Locate the cell with the specified text and output its [x, y] center coordinate. 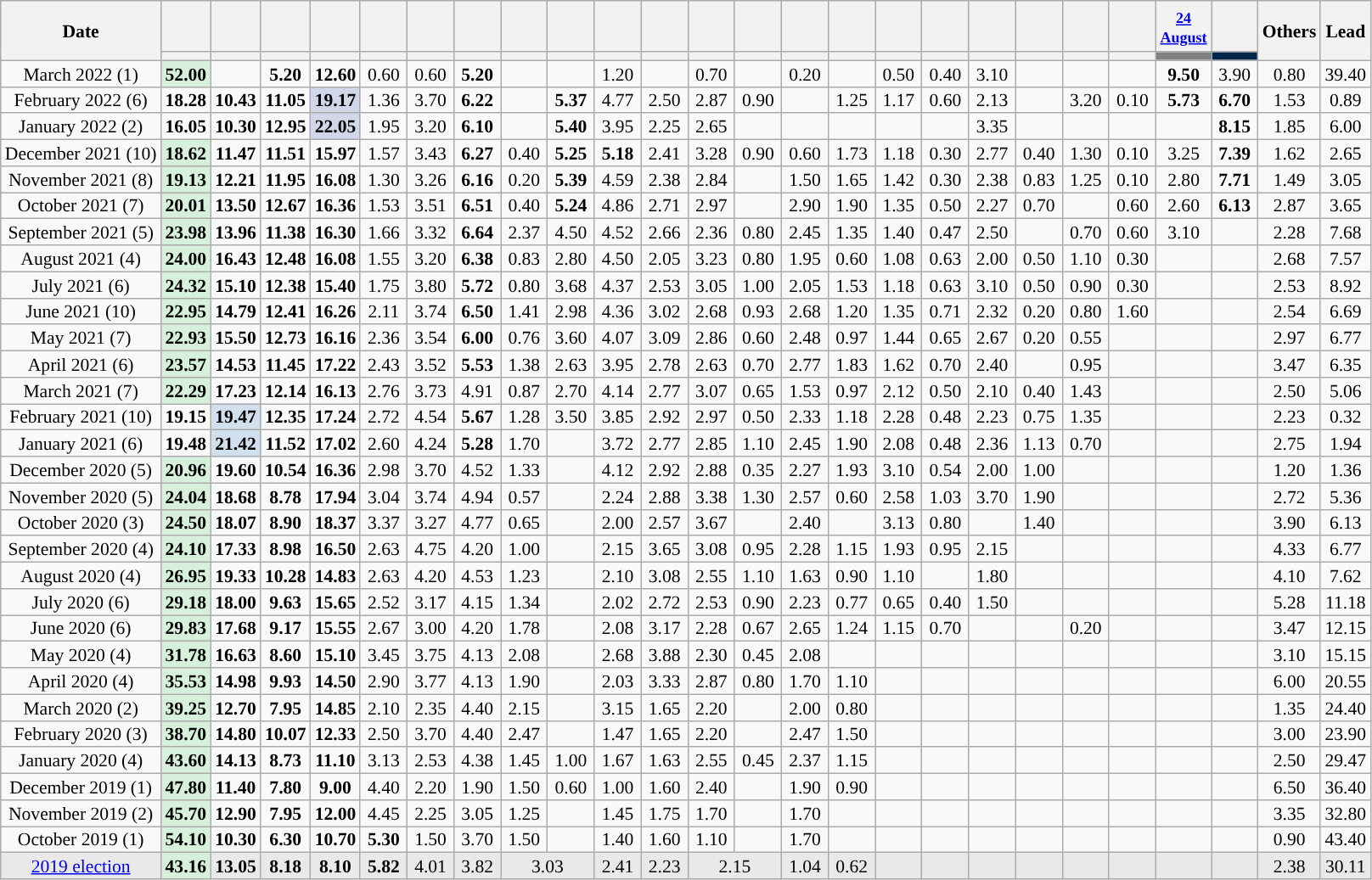
August 2021 (4) [82, 258]
4.24 [430, 443]
6.30 [285, 840]
47.80 [185, 788]
March 2020 (2) [82, 708]
5.24 [571, 205]
February 2020 (3) [82, 733]
8.78 [285, 496]
12.67 [285, 205]
23.98 [185, 233]
5.18 [618, 153]
8.18 [285, 866]
2.78 [664, 365]
6.35 [1345, 365]
2.03 [618, 681]
18.62 [185, 153]
2.85 [711, 443]
12.35 [285, 418]
16.63 [236, 655]
1.33 [525, 470]
September 2021 (5) [82, 233]
April 2021 (6) [82, 365]
2.32 [992, 311]
15.55 [336, 628]
43.16 [185, 866]
5.82 [384, 866]
9.93 [285, 681]
2.86 [711, 338]
3.09 [664, 338]
4.37 [618, 285]
24.50 [185, 523]
May 2021 (7) [82, 338]
3.85 [618, 418]
14.85 [336, 708]
4.38 [477, 760]
2.43 [384, 365]
2.24 [618, 496]
1.28 [525, 418]
31.78 [185, 655]
16.13 [336, 390]
6.10 [477, 127]
29.18 [185, 603]
16.30 [336, 233]
2.35 [430, 708]
0.57 [525, 496]
2.02 [618, 603]
54.10 [185, 840]
17.94 [336, 496]
4.01 [430, 866]
5.37 [571, 100]
22.93 [185, 338]
8.92 [1345, 285]
16.05 [185, 127]
18.00 [236, 603]
0.71 [946, 311]
3.32 [430, 233]
5.06 [1345, 390]
5.36 [1345, 496]
18.07 [236, 523]
3.45 [384, 655]
9.63 [285, 603]
Date [82, 31]
19.60 [236, 470]
6.69 [1345, 311]
1.83 [852, 365]
1.78 [525, 628]
October 2021 (7) [82, 205]
3.15 [618, 708]
11.38 [285, 233]
1.24 [852, 628]
8.73 [285, 760]
6.64 [477, 233]
November 2021 (8) [82, 180]
1.03 [946, 496]
6.51 [477, 205]
6.27 [477, 153]
March 2022 (1) [82, 73]
15.15 [1345, 655]
1.13 [1039, 443]
1.34 [525, 603]
39.40 [1345, 73]
2.58 [898, 496]
16.50 [336, 550]
8.10 [336, 866]
4.14 [618, 390]
39.25 [185, 708]
17.33 [236, 550]
2019 election [82, 866]
19.15 [185, 418]
2.75 [1290, 443]
19.47 [236, 418]
24.40 [1345, 708]
18.37 [336, 523]
4.07 [618, 338]
43.40 [1345, 840]
3.26 [430, 180]
July 2020 (6) [82, 603]
29.83 [185, 628]
1.41 [525, 311]
15.65 [336, 603]
11.52 [285, 443]
1.67 [618, 760]
3.80 [430, 285]
3.25 [1184, 153]
11.05 [285, 100]
10.43 [236, 100]
1.23 [525, 575]
12.60 [336, 73]
2.84 [711, 180]
5.39 [571, 180]
22.95 [185, 311]
July 2021 (6) [82, 285]
2.48 [805, 338]
24.10 [185, 550]
2.30 [711, 655]
14.98 [236, 681]
23.90 [1345, 733]
4.45 [384, 813]
3.68 [571, 285]
February 2022 (6) [82, 100]
0.77 [852, 603]
3.75 [430, 655]
3.82 [477, 866]
4.12 [618, 470]
12.00 [336, 813]
4.36 [618, 311]
3.88 [664, 655]
38.70 [185, 733]
20.96 [185, 470]
10.28 [285, 575]
2.70 [571, 390]
4.33 [1290, 550]
6.38 [477, 258]
3.23 [711, 258]
1.73 [852, 153]
5.53 [477, 365]
29.47 [1345, 760]
12.41 [285, 311]
2.54 [1290, 311]
11.95 [285, 180]
1.04 [805, 866]
8.98 [285, 550]
1.47 [618, 733]
5.40 [571, 127]
October 2020 (3) [82, 523]
3.38 [711, 496]
3.54 [430, 338]
4.54 [430, 418]
1.38 [525, 365]
36.40 [1345, 788]
0.89 [1345, 100]
3.73 [430, 390]
13.96 [236, 233]
12.15 [1345, 628]
1.55 [384, 258]
1.44 [898, 338]
17.68 [236, 628]
5.25 [571, 153]
6.16 [477, 180]
3.33 [664, 681]
1.08 [898, 258]
24.04 [185, 496]
15.97 [336, 153]
0.32 [1345, 418]
2.12 [898, 390]
3.72 [618, 443]
3.67 [711, 523]
43.60 [185, 760]
1.85 [1290, 127]
4.91 [477, 390]
14.53 [236, 365]
7.39 [1234, 153]
24August [1184, 26]
June 2021 (10) [82, 311]
11.40 [236, 788]
12.14 [285, 390]
20.01 [185, 205]
10.07 [285, 733]
1.80 [992, 575]
3.60 [571, 338]
10.70 [336, 840]
10.54 [285, 470]
12.95 [285, 127]
2.33 [805, 418]
17.22 [336, 365]
22.05 [336, 127]
5.30 [384, 840]
24.32 [185, 285]
8.90 [285, 523]
1.66 [384, 233]
3.50 [571, 418]
2.52 [384, 603]
20.55 [1345, 681]
30.11 [1345, 866]
12.48 [285, 258]
23.57 [185, 365]
22.29 [185, 390]
45.70 [185, 813]
12.21 [236, 180]
15.40 [336, 285]
14.83 [336, 575]
5.67 [477, 418]
12.73 [285, 338]
November 2020 (5) [82, 496]
3.52 [430, 365]
14.13 [236, 760]
3.03 [548, 866]
7.68 [1345, 233]
December 2019 (1) [82, 788]
0.67 [757, 628]
0.75 [1039, 418]
3.28 [711, 153]
0.54 [946, 470]
13.50 [236, 205]
11.18 [1345, 603]
8.15 [1234, 127]
19.13 [185, 180]
12.90 [236, 813]
17.23 [236, 390]
16.43 [236, 258]
1.49 [1290, 180]
12.33 [336, 733]
1.17 [898, 100]
7.57 [1345, 258]
9.17 [285, 628]
3.07 [711, 390]
3.37 [384, 523]
January 2021 (6) [82, 443]
24.00 [185, 258]
September 2020 (4) [82, 550]
0.76 [525, 338]
3.51 [430, 205]
11.10 [336, 760]
7.71 [1234, 180]
16.26 [336, 311]
0.93 [757, 311]
March 2021 (7) [82, 390]
4.15 [477, 603]
19.48 [185, 443]
35.53 [185, 681]
November 2019 (2) [82, 813]
June 2020 (6) [82, 628]
5.73 [1184, 100]
14.80 [236, 733]
0.55 [1085, 338]
January 2022 (2) [82, 127]
April 2020 (4) [82, 681]
Others [1290, 31]
3.27 [430, 523]
26.95 [185, 575]
1.57 [384, 153]
3.43 [430, 153]
August 2020 (4) [82, 575]
0.62 [852, 866]
11.45 [285, 365]
5.72 [477, 285]
6.70 [1234, 100]
January 2020 (4) [82, 760]
12.38 [285, 285]
8.60 [285, 655]
19.33 [236, 575]
12.70 [236, 708]
7.62 [1345, 575]
9.00 [336, 788]
December 2021 (10) [82, 153]
14.50 [336, 681]
18.68 [236, 496]
3.77 [430, 681]
13.05 [236, 866]
11.51 [285, 153]
17.24 [336, 418]
4.10 [1290, 575]
7.80 [285, 788]
2.13 [992, 100]
17.02 [336, 443]
14.79 [236, 311]
December 2020 (5) [82, 470]
4.53 [477, 575]
11.47 [236, 153]
1.94 [1345, 443]
3.02 [664, 311]
1.42 [898, 180]
0.47 [946, 233]
18.28 [185, 100]
3.04 [384, 496]
4.59 [618, 180]
0.87 [525, 390]
16.16 [336, 338]
2.11 [384, 311]
9.50 [1184, 73]
4.86 [618, 205]
2.76 [384, 390]
6.22 [477, 100]
0.35 [757, 470]
2.66 [664, 233]
21.42 [236, 443]
October 2019 (1) [82, 840]
Lead [1345, 31]
4.94 [477, 496]
1.43 [1085, 390]
32.80 [1345, 813]
15.50 [236, 338]
52.00 [185, 73]
2.71 [664, 205]
February 2021 (10) [82, 418]
19.17 [336, 100]
4.75 [430, 550]
May 2020 (4) [82, 655]
